Scan for the cell matching the given text and deliver its (X, Y) coordinate at center. 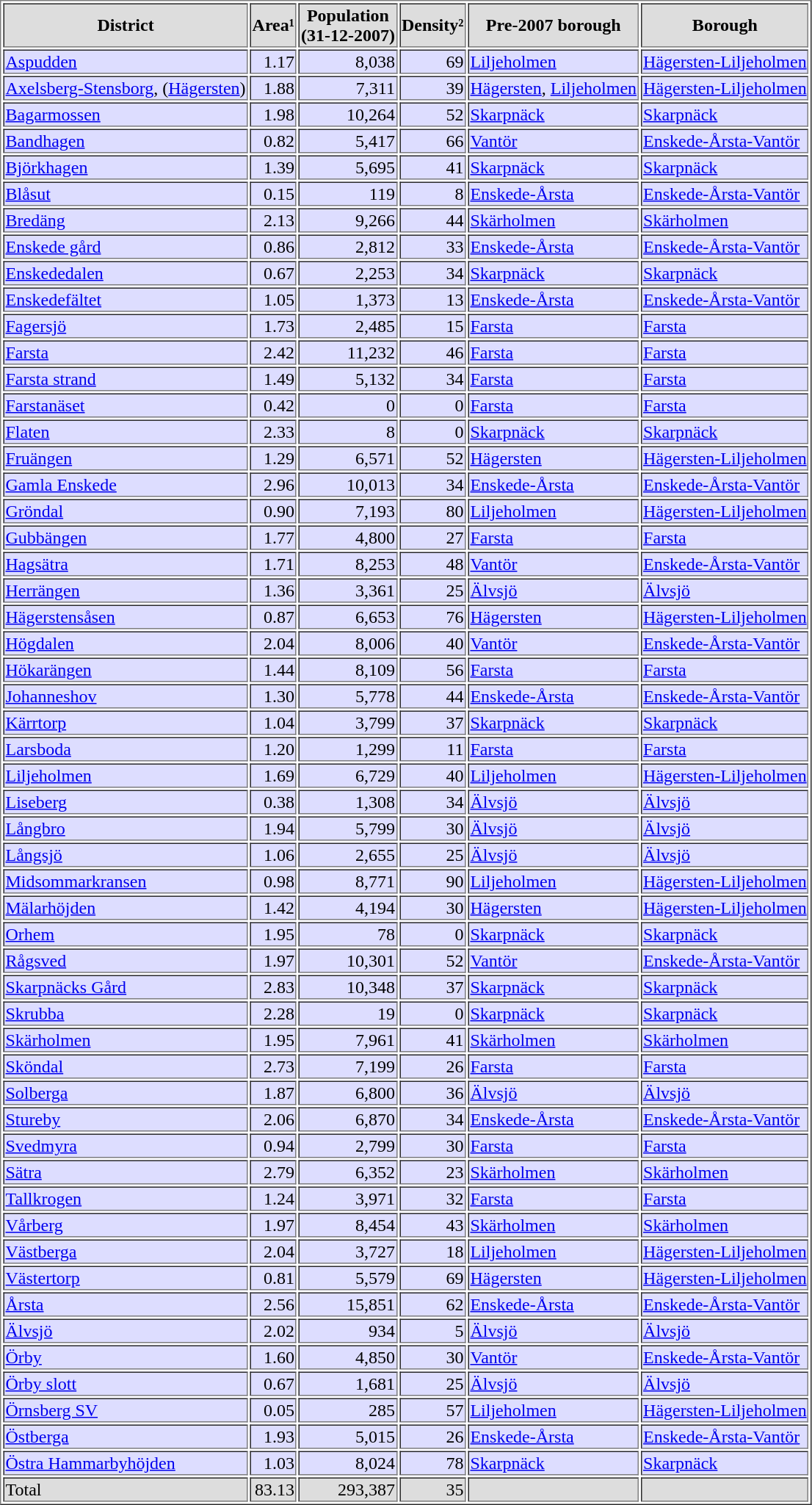
8,038 (348, 62)
11 (433, 749)
2,485 (348, 326)
48 (433, 564)
2.28 (273, 1014)
Borough (725, 25)
2,812 (348, 247)
Flaten (125, 432)
3,971 (348, 1199)
2.13 (273, 220)
2,799 (348, 1146)
4,850 (348, 1357)
0.81 (273, 1278)
1,681 (348, 1384)
57 (433, 1410)
Gubbängen (125, 538)
Vårberg (125, 1225)
Svedmyra (125, 1146)
5,015 (348, 1437)
1.17 (273, 62)
2.42 (273, 353)
0.98 (273, 881)
Högdalen (125, 643)
Mälarhöjden (125, 908)
1.69 (273, 776)
1.94 (273, 829)
9,266 (348, 220)
Västertorp (125, 1278)
8,024 (348, 1463)
90 (433, 881)
Tallkrogen (125, 1199)
6,571 (348, 458)
5,778 (348, 696)
1.05 (273, 300)
3,727 (348, 1252)
7,199 (348, 1067)
1,308 (348, 802)
Örby slott (125, 1384)
5 (433, 1331)
2.33 (273, 432)
Örby (125, 1357)
Skarpnäcks Gård (125, 987)
0.05 (273, 1410)
1.77 (273, 538)
Axelsberg-Stensborg, (Hägersten) (125, 88)
13 (433, 300)
Årsta (125, 1304)
0.90 (273, 511)
10,013 (348, 485)
District (125, 25)
2.56 (273, 1304)
2.06 (273, 1119)
Björkhagen (125, 167)
Orhem (125, 934)
8,109 (348, 670)
Bagarmossen (125, 115)
0.82 (273, 141)
Kärrtorp (125, 723)
8,006 (348, 643)
1.60 (273, 1357)
1.88 (273, 88)
32 (433, 1199)
62 (433, 1304)
1.71 (273, 564)
11,232 (348, 353)
Enskededalen (125, 273)
19 (348, 1014)
2,253 (348, 273)
0.42 (273, 405)
Gamla Enskede (125, 485)
2.73 (273, 1067)
Johanneshov (125, 696)
7,961 (348, 1040)
7,311 (348, 88)
5,132 (348, 379)
10,348 (348, 987)
Larsboda (125, 749)
6,729 (348, 776)
Östra Hammarbyhöjden (125, 1463)
3,799 (348, 723)
8,454 (348, 1225)
1.98 (273, 115)
1,373 (348, 300)
Farsta strand (125, 379)
Sätra (125, 1172)
46 (433, 353)
43 (433, 1225)
4,194 (348, 908)
Farstanäset (125, 405)
5,695 (348, 167)
1,299 (348, 749)
Fagersjö (125, 326)
119 (348, 194)
Population(31-12-2007) (348, 25)
1.44 (273, 670)
Stureby (125, 1119)
Midsommarkransen (125, 881)
Gröndal (125, 511)
Area¹ (273, 25)
2.02 (273, 1331)
6,800 (348, 1093)
2.79 (273, 1172)
83.13 (273, 1490)
Långsjö (125, 855)
23 (433, 1172)
1.87 (273, 1093)
1.04 (273, 723)
Sköndal (125, 1067)
Enskede gård (125, 247)
6,352 (348, 1172)
6,653 (348, 617)
Density² (433, 25)
1.30 (273, 696)
1.29 (273, 458)
1.49 (273, 379)
56 (433, 670)
285 (348, 1410)
Fruängen (125, 458)
27 (433, 538)
0.87 (273, 617)
5,799 (348, 829)
Hagsätra (125, 564)
1.20 (273, 749)
8,253 (348, 564)
Bredäng (125, 220)
18 (433, 1252)
1.73 (273, 326)
1.93 (273, 1437)
1.39 (273, 167)
10,264 (348, 115)
Pre-2007 borough (554, 25)
6,870 (348, 1119)
0.38 (273, 802)
1.24 (273, 1199)
Långbro (125, 829)
Hökarängen (125, 670)
934 (348, 1331)
Hägerstensåsen (125, 617)
4,800 (348, 538)
36 (433, 1093)
1.03 (273, 1463)
2,655 (348, 855)
Rågsved (125, 961)
35 (433, 1490)
Total (125, 1490)
0.86 (273, 247)
8,771 (348, 881)
Herrängen (125, 591)
293,387 (348, 1490)
Örnsberg SV (125, 1410)
39 (433, 88)
66 (433, 141)
Västberga (125, 1252)
15 (433, 326)
0.15 (273, 194)
Solberga (125, 1093)
10,301 (348, 961)
Aspudden (125, 62)
Enskedefältet (125, 300)
1.36 (273, 591)
76 (433, 617)
Blåsut (125, 194)
7,193 (348, 511)
5,417 (348, 141)
0.94 (273, 1146)
2.83 (273, 987)
3,361 (348, 591)
Liseberg (125, 802)
80 (433, 511)
1.42 (273, 908)
33 (433, 247)
15,851 (348, 1304)
Skrubba (125, 1014)
1.06 (273, 855)
Östberga (125, 1437)
2.96 (273, 485)
Hägersten, Liljeholmen (554, 88)
5,579 (348, 1278)
Bandhagen (125, 141)
